Find where the given text appears and provide that cell's center as (X, Y) coordinate. 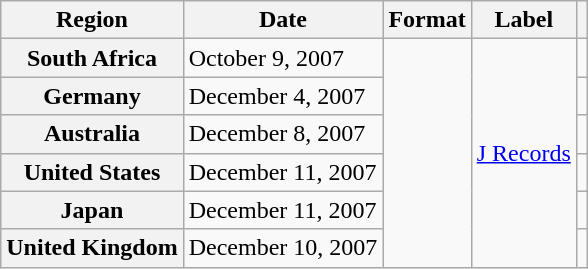
December 10, 2007 (283, 248)
Format (427, 20)
Germany (92, 96)
Japan (92, 210)
December 8, 2007 (283, 134)
December 4, 2007 (283, 96)
South Africa (92, 58)
Australia (92, 134)
United States (92, 172)
Label (524, 20)
J Records (524, 153)
Region (92, 20)
Date (283, 20)
October 9, 2007 (283, 58)
United Kingdom (92, 248)
